Provide the (X, Y) coordinate of the cell's center where the given text is located.  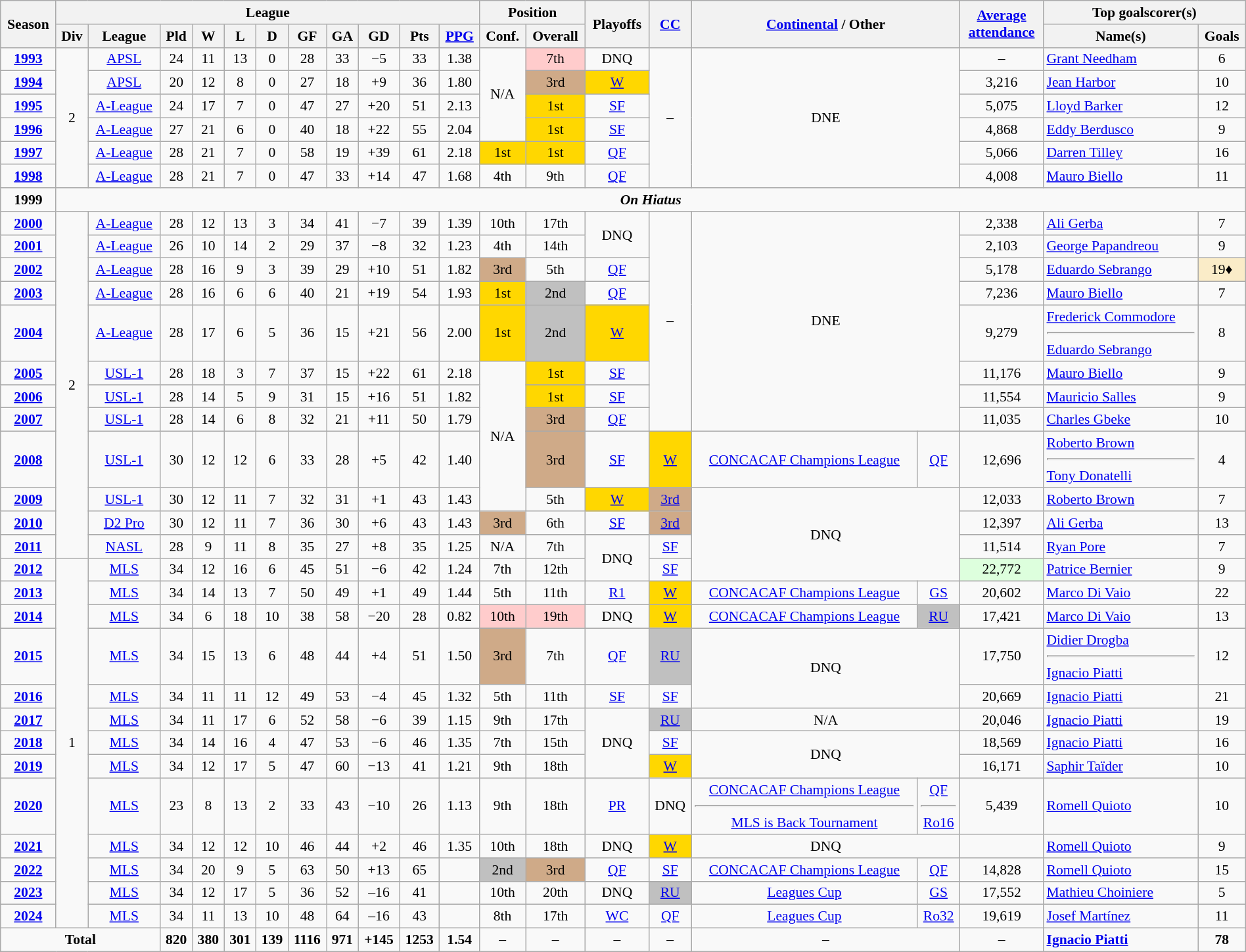
2009 (28, 500)
1.38 (460, 59)
5,075 (1002, 106)
Darren Tilley (1120, 153)
Mathieu Choiniere (1120, 893)
139 (272, 940)
−4 (379, 696)
GD (379, 36)
1.15 (460, 720)
+6 (379, 523)
Ro32 (938, 917)
Josef Martínez (1120, 917)
1.23 (460, 246)
2015 (28, 656)
2004 (28, 333)
Season (28, 24)
16,171 (1002, 767)
8th (503, 917)
12,033 (1002, 500)
1.24 (460, 570)
+19 (379, 294)
1997 (28, 153)
1998 (28, 177)
1.44 (460, 593)
2022 (28, 870)
17,552 (1002, 893)
Jean Harbor (1120, 83)
2006 (28, 397)
22,772 (1002, 570)
4,868 (1002, 129)
2008 (28, 460)
Lloyd Barker (1120, 106)
+9 (379, 83)
0.82 (460, 617)
+8 (379, 547)
Roberto Brown Tony Donatelli (1120, 460)
2019 (28, 767)
2020 (28, 806)
1.25 (460, 547)
20,602 (1002, 593)
−13 (379, 767)
+39 (379, 153)
63 (307, 870)
1116 (307, 940)
19♦ (1222, 270)
−20 (379, 617)
17,750 (1002, 656)
12th (556, 570)
301 (241, 940)
Playoffs (618, 24)
380 (208, 940)
Total (80, 940)
5,178 (1002, 270)
7,236 (1002, 294)
+145 (379, 940)
+4 (379, 656)
Overall (556, 36)
971 (343, 940)
1.93 (460, 294)
Goals (1222, 36)
Pld (176, 36)
15th (556, 743)
Roberto Brown (1120, 500)
1.80 (460, 83)
1.79 (460, 420)
2,103 (1002, 246)
+13 (379, 870)
Eddy Berdusco (1120, 129)
2,338 (1002, 223)
60 (343, 767)
19th (556, 617)
19,619 (1002, 917)
+2 (379, 846)
1253 (419, 940)
11,035 (1002, 420)
L (241, 36)
12,696 (1002, 460)
Continental / Other (825, 24)
9,279 (1002, 333)
54 (419, 294)
1 (72, 742)
1995 (28, 106)
2003 (28, 294)
38 (307, 617)
11,176 (1002, 373)
2018 (28, 743)
5,439 (1002, 806)
−7 (379, 223)
CONCACAF Champions League MLS is Back Tournament (804, 806)
QFRo16 (938, 806)
2021 (28, 846)
Charles Gbeke (1120, 420)
78 (1222, 940)
1.50 (460, 656)
820 (176, 940)
65 (419, 870)
1999 (28, 200)
2024 (28, 917)
Position (532, 12)
Conf. (503, 36)
1.54 (460, 940)
Eduardo Sebrango (1120, 270)
20,046 (1002, 720)
17,421 (1002, 617)
+10 (379, 270)
2.00 (460, 333)
3,216 (1002, 83)
56 (419, 333)
+20 (379, 106)
4,008 (1002, 177)
GA (343, 36)
1.40 (460, 460)
+16 (379, 397)
2023 (28, 893)
20th (556, 893)
D2 Pro (124, 523)
Pts (419, 36)
2001 (28, 246)
11,514 (1002, 547)
2.04 (460, 129)
55 (419, 129)
1.39 (460, 223)
2.13 (460, 106)
2016 (28, 696)
Saphir Taïder (1120, 767)
PPG (460, 36)
Grant Needham (1120, 59)
−8 (379, 246)
1996 (28, 129)
14,828 (1002, 870)
23 (176, 806)
Name(s) (1120, 36)
2013 (28, 593)
2010 (28, 523)
11,554 (1002, 397)
64 (343, 917)
22 (1222, 593)
1994 (28, 83)
18,569 (1002, 743)
−10 (379, 806)
NASL (124, 547)
R1 (618, 593)
George Papandreou (1120, 246)
−5 (379, 59)
2002 (28, 270)
GF (307, 36)
14th (556, 246)
Patrice Bernier (1120, 570)
1.13 (460, 806)
Top goalscorer(s) (1144, 12)
WC (618, 917)
2012 (28, 570)
2000 (28, 223)
6th (556, 523)
Mauricio Salles (1120, 397)
5,066 (1002, 153)
Div (72, 36)
2014 (28, 617)
+11 (379, 420)
Frederick Commodore Eduardo Sebrango (1120, 333)
Ryan Pore (1120, 547)
Average attendance (1002, 24)
12,397 (1002, 523)
+5 (379, 460)
D (272, 36)
2017 (28, 720)
20,669 (1002, 696)
On Hiatus (651, 200)
1.32 (460, 696)
1993 (28, 59)
2007 (28, 420)
1.68 (460, 177)
2005 (28, 373)
PR (618, 806)
2011 (28, 547)
+21 (379, 333)
1.21 (460, 767)
+14 (379, 177)
CC (670, 24)
Didier Drogba Ignacio Piatti (1120, 656)
